For the text-containing cell, return its midpoint in (x, y) coordinate format. 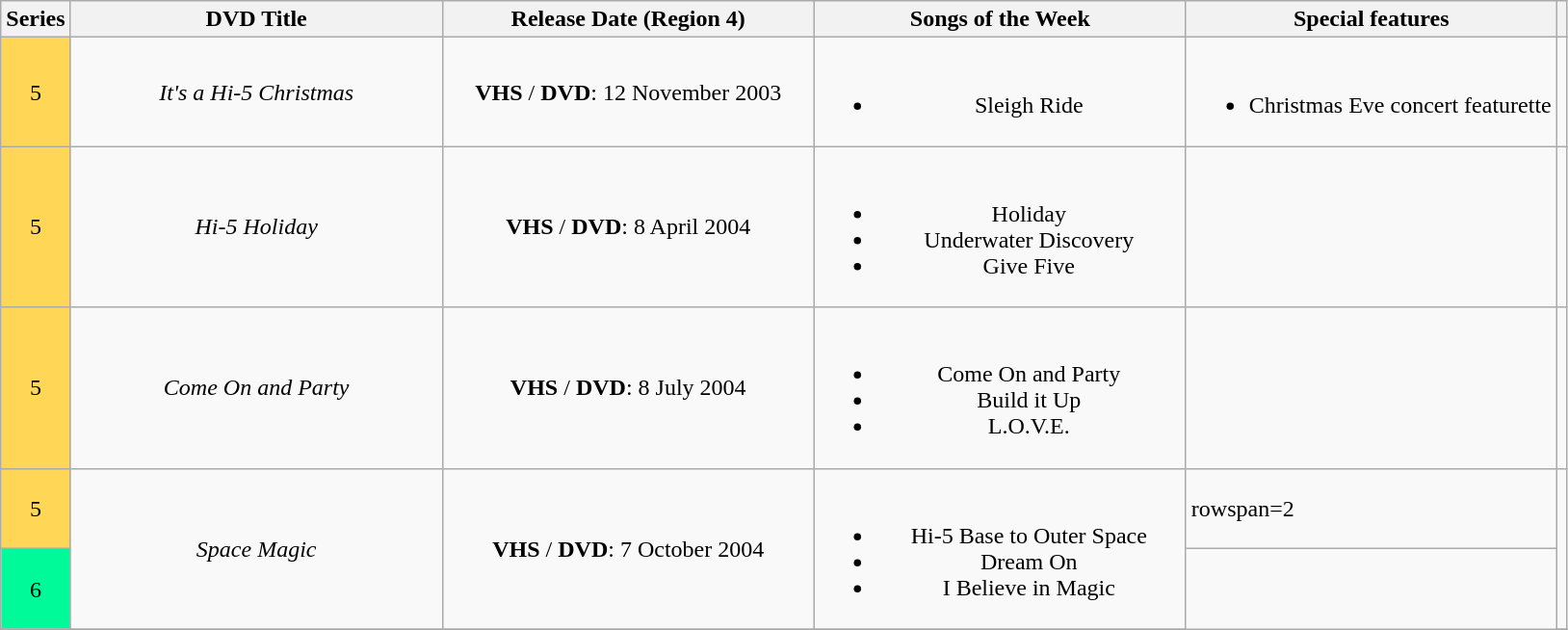
It's a Hi-5 Christmas (256, 92)
Series (36, 19)
rowspan=2 (1372, 509)
Special features (1372, 19)
Come On and PartyBuild it UpL.O.V.E. (1000, 387)
DVD Title (256, 19)
6 (36, 590)
Hi-5 Holiday (256, 227)
VHS / DVD: 7 October 2004 (628, 549)
Songs of the Week (1000, 19)
VHS / DVD: 8 July 2004 (628, 387)
Sleigh Ride (1000, 92)
HolidayUnderwater DiscoveryGive Five (1000, 227)
VHS / DVD: 12 November 2003 (628, 92)
Christmas Eve concert featurette (1372, 92)
Space Magic (256, 549)
Release Date (Region 4) (628, 19)
Hi-5 Base to Outer SpaceDream OnI Believe in Magic (1000, 549)
VHS / DVD: 8 April 2004 (628, 227)
Come On and Party (256, 387)
